Locate the cell with the specified text and output its [X, Y] center coordinate. 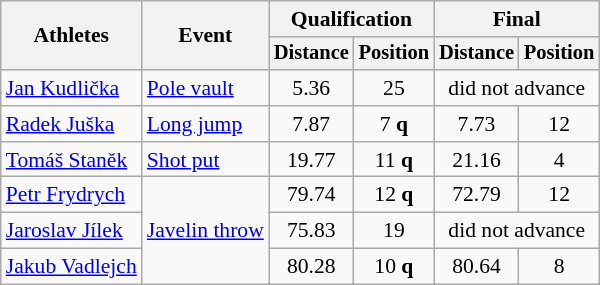
Radek Juška [72, 124]
25 [394, 88]
Petr Frydrych [72, 195]
80.64 [476, 267]
Jaroslav Jílek [72, 231]
Event [206, 36]
21.16 [476, 160]
12 q [394, 195]
4 [559, 160]
Tomáš Staněk [72, 160]
Jakub Vadlejch [72, 267]
Qualification [352, 19]
Shot put [206, 160]
8 [559, 267]
7.73 [476, 124]
Javelin throw [206, 230]
10 q [394, 267]
19 [394, 231]
7.87 [312, 124]
Long jump [206, 124]
Pole vault [206, 88]
Final [516, 19]
Athletes [72, 36]
5.36 [312, 88]
80.28 [312, 267]
19.77 [312, 160]
79.74 [312, 195]
7 q [394, 124]
75.83 [312, 231]
Jan Kudlička [72, 88]
11 q [394, 160]
72.79 [476, 195]
